For the text-containing cell, return its midpoint in [x, y] coordinate format. 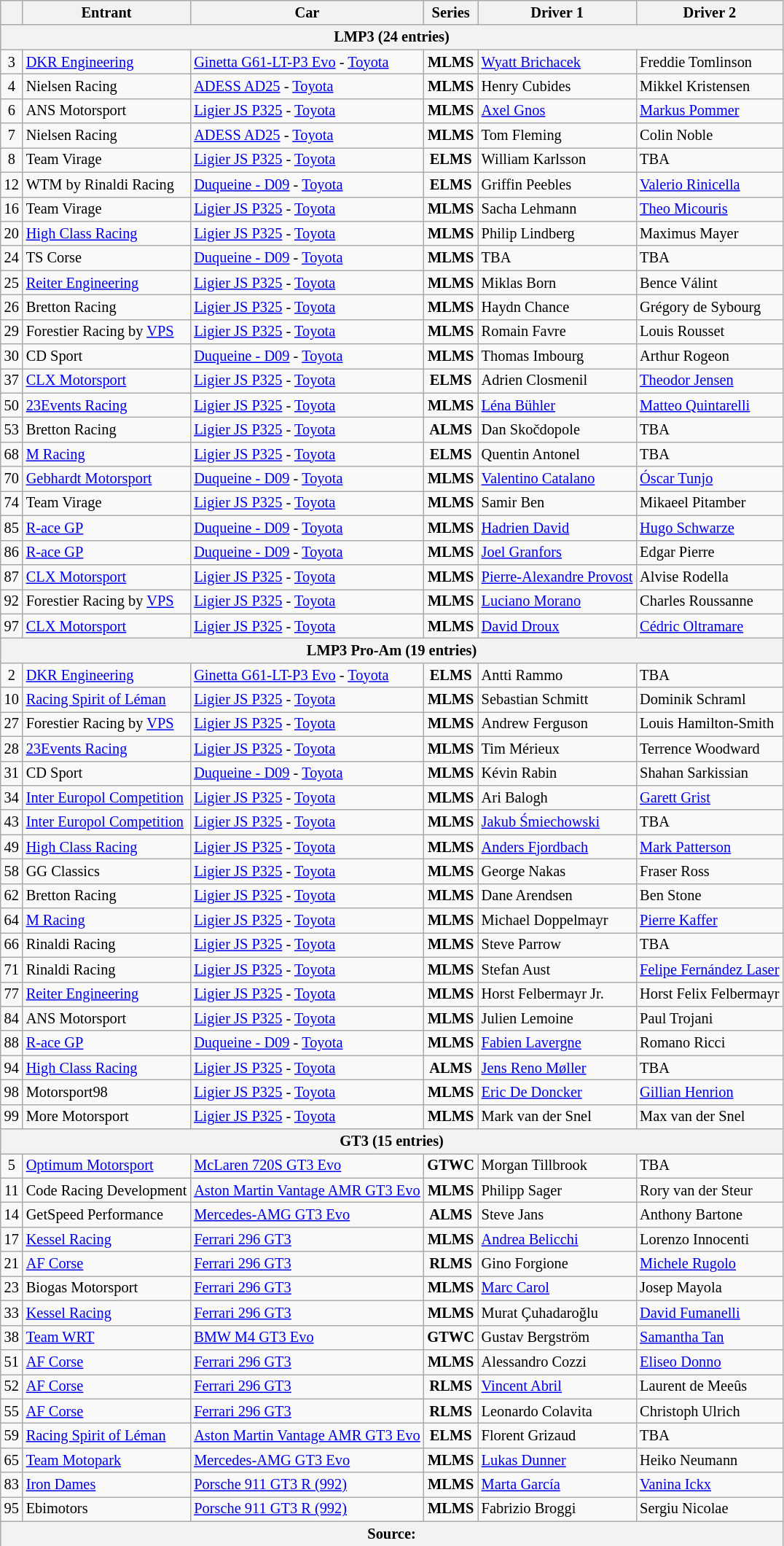
66 [12, 945]
Shahan Sarkissian [710, 773]
65 [12, 1460]
Michael Doppelmayr [557, 921]
30 [12, 356]
43 [12, 822]
21 [12, 1264]
Maximus Mayer [710, 233]
85 [12, 528]
Cédric Oltramare [710, 626]
Garett Grist [710, 797]
99 [12, 1117]
Eliseo Donno [710, 1362]
24 [12, 258]
Paul Trojani [710, 1018]
Philipp Sager [557, 1190]
Iron Dames [106, 1485]
74 [12, 503]
71 [12, 969]
6 [12, 111]
Driver 1 [557, 12]
Jens Reno Møller [557, 1068]
Theo Micouris [710, 209]
Felipe Fernández Laser [710, 969]
Gillian Henrion [710, 1092]
Josep Mayola [710, 1288]
Philip Lindberg [557, 233]
Entrant [106, 12]
Matteo Quintarelli [710, 405]
16 [12, 209]
Vincent Abril [557, 1386]
Arthur Rogeon [710, 356]
Pierre-Alexandre Provost [557, 577]
Julien Lemoine [557, 1018]
Steve Parrow [557, 945]
Colin Noble [710, 136]
10 [12, 700]
Florent Grizaud [557, 1435]
Joel Granfors [557, 553]
Code Racing Development [106, 1190]
GG Classics [106, 871]
Vanina Ickx [710, 1485]
Wyatt Brichacek [557, 62]
David Droux [557, 626]
Stefan Aust [557, 969]
Theodor Jensen [710, 380]
Luciano Morano [557, 601]
Edgar Pierre [710, 553]
59 [12, 1435]
Romain Favre [557, 332]
Henry Cubides [557, 86]
Alvise Rodella [710, 577]
Jakub Śmiechowski [557, 822]
97 [12, 626]
88 [12, 1043]
34 [12, 797]
55 [12, 1411]
49 [12, 847]
Louis Hamilton-Smith [710, 724]
Pierre Kaffer [710, 921]
28 [12, 749]
Gino Forgione [557, 1264]
14 [12, 1215]
Miklas Born [557, 283]
Axel Gnos [557, 111]
37 [12, 380]
Kévin Rabin [557, 773]
Car [307, 12]
84 [12, 1018]
87 [12, 577]
70 [12, 479]
Valerio Rinicella [710, 184]
Lorenzo Innocenti [710, 1239]
Louis Rousset [710, 332]
5 [12, 1166]
David Fumanelli [710, 1313]
Valentino Catalano [557, 479]
Optimum Motorsport [106, 1166]
Samantha Tan [710, 1338]
86 [12, 553]
LMP3 (24 entries) [392, 37]
3 [12, 62]
McLaren 720S GT3 Evo [307, 1166]
WTM by Rinaldi Racing [106, 184]
Rory van der Steur [710, 1190]
52 [12, 1386]
12 [12, 184]
Marc Carol [557, 1288]
Gebhardt Motorsport [106, 479]
Hadrien David [557, 528]
Antti Rammo [557, 675]
Romano Ricci [710, 1043]
Dominik Schraml [710, 700]
Morgan Tillbrook [557, 1166]
Bence Válint [710, 283]
Haydn Chance [557, 307]
Adrien Closmenil [557, 380]
64 [12, 921]
Freddie Tomlinson [710, 62]
Horst Felbermayr Jr. [557, 994]
Óscar Tunjo [710, 479]
Quentin Antonel [557, 454]
Horst Felix Felbermayr [710, 994]
98 [12, 1092]
25 [12, 283]
11 [12, 1190]
Marta García [557, 1485]
Dane Arendsen [557, 896]
Christoph Ulrich [710, 1411]
Fabrizio Broggi [557, 1509]
58 [12, 871]
50 [12, 405]
2 [12, 675]
7 [12, 136]
Dan Skočdopole [557, 429]
Steve Jans [557, 1215]
Driver 2 [710, 12]
Anthony Bartone [710, 1215]
68 [12, 454]
Charles Roussanne [710, 601]
23 [12, 1288]
Anders Fjordbach [557, 847]
4 [12, 86]
27 [12, 724]
Tom Fleming [557, 136]
Hugo Schwarze [710, 528]
Mark Patterson [710, 847]
83 [12, 1485]
Griffin Peebles [557, 184]
Fraser Ross [710, 871]
Ben Stone [710, 896]
Source: [392, 1534]
Motorsport98 [106, 1092]
62 [12, 896]
Thomas Imbourg [557, 356]
Series [451, 12]
8 [12, 160]
Samir Ben [557, 503]
TS Corse [106, 258]
51 [12, 1362]
More Motorsport [106, 1117]
BMW M4 GT3 Evo [307, 1338]
George Nakas [557, 871]
Ebimotors [106, 1509]
Sebastian Schmitt [557, 700]
Lukas Dunner [557, 1460]
20 [12, 233]
Terrence Woodward [710, 749]
Biogas Motorsport [106, 1288]
William Karlsson [557, 160]
31 [12, 773]
Markus Pommer [710, 111]
94 [12, 1068]
GetSpeed Performance [106, 1215]
29 [12, 332]
38 [12, 1338]
Andrew Ferguson [557, 724]
Tim Mérieux [557, 749]
Mikkel Kristensen [710, 86]
Fabien Lavergne [557, 1043]
Murat Çuhadaroğlu [557, 1313]
Eric De Doncker [557, 1092]
Michele Rugolo [710, 1264]
33 [12, 1313]
77 [12, 994]
53 [12, 429]
Léna Bühler [557, 405]
Team Motopark [106, 1460]
92 [12, 601]
Mark van der Snel [557, 1117]
LMP3 Pro-Am (19 entries) [392, 650]
Andrea Belicchi [557, 1239]
Team WRT [106, 1338]
26 [12, 307]
Alessandro Cozzi [557, 1362]
Ari Balogh [557, 797]
Leonardo Colavita [557, 1411]
Grégory de Sybourg [710, 307]
Laurent de Meeûs [710, 1386]
17 [12, 1239]
Sacha Lehmann [557, 209]
Sergiu Nicolae [710, 1509]
Mikaeel Pitamber [710, 503]
Gustav Bergström [557, 1338]
Heiko Neumann [710, 1460]
95 [12, 1509]
GT3 (15 entries) [392, 1141]
Max van der Snel [710, 1117]
